Extract the [x, y] coordinate from the center of the cell holding the provided text.  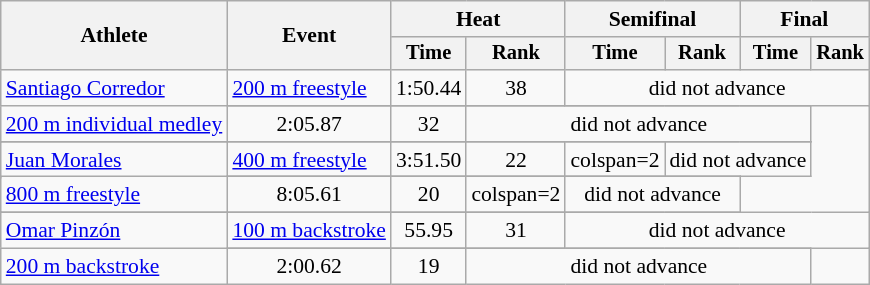
100 m backstroke [309, 231]
20 [428, 195]
31 [516, 231]
200 m backstroke [114, 267]
Final [804, 19]
38 [516, 88]
55.95 [428, 231]
22 [516, 160]
Event [309, 36]
1:50.44 [428, 88]
19 [428, 267]
Heat [478, 19]
200 m individual medley [114, 124]
Athlete [114, 36]
Juan Morales [114, 160]
32 [428, 124]
200 m freestyle [309, 88]
400 m freestyle [309, 160]
3:51.50 [428, 160]
Santiago Corredor [114, 88]
Omar Pinzón [114, 231]
Semifinal [652, 19]
800 m freestyle [114, 195]
8:05.61 [309, 195]
2:00.62 [309, 267]
2:05.87 [309, 124]
